Extract the [x, y] coordinate from the center of the cell holding the provided text.  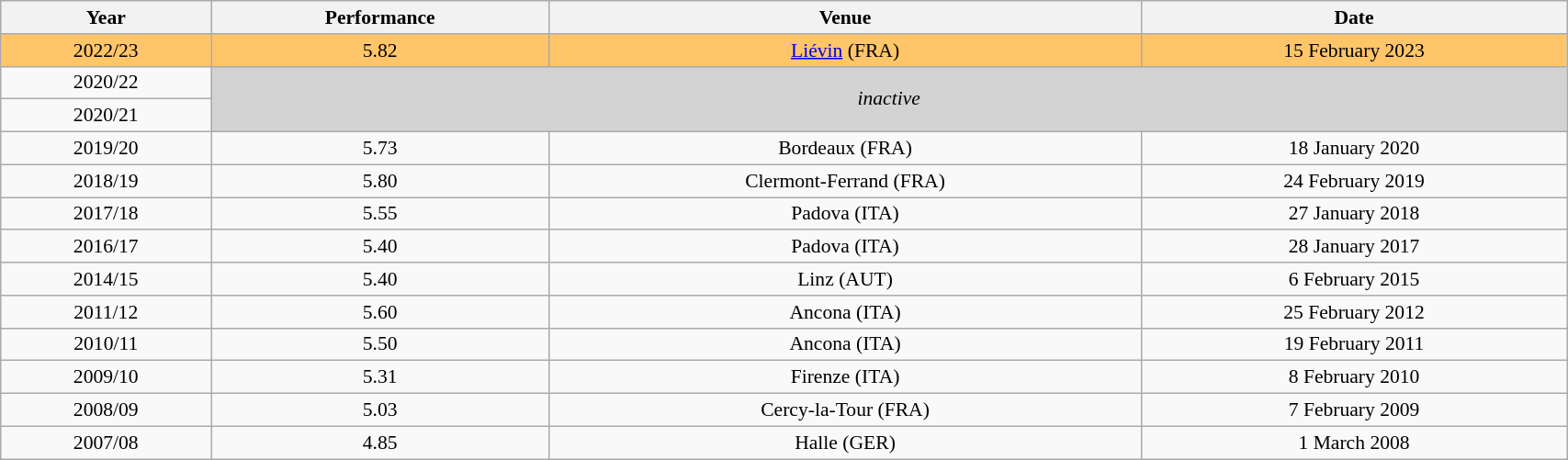
7 February 2009 [1354, 410]
Firenze (ITA) [845, 377]
2019/20 [107, 149]
Bordeaux (FRA) [845, 149]
24 February 2019 [1354, 181]
5.82 [380, 50]
Clermont-Ferrand (FRA) [845, 181]
2020/22 [107, 83]
5.60 [380, 312]
2016/17 [107, 247]
2011/12 [107, 312]
2017/18 [107, 214]
5.55 [380, 214]
2008/09 [107, 410]
15 February 2023 [1354, 50]
6 February 2015 [1354, 279]
5.80 [380, 181]
Linz (AUT) [845, 279]
19 February 2011 [1354, 344]
2014/15 [107, 279]
Halle (GER) [845, 443]
2018/19 [107, 181]
inactive [889, 99]
1 March 2008 [1354, 443]
5.03 [380, 410]
Cercy-la-Tour (FRA) [845, 410]
5.73 [380, 149]
Year [107, 17]
8 February 2010 [1354, 377]
2007/08 [107, 443]
2010/11 [107, 344]
27 January 2018 [1354, 214]
2020/21 [107, 116]
5.31 [380, 377]
2022/23 [107, 50]
Performance [380, 17]
28 January 2017 [1354, 247]
18 January 2020 [1354, 149]
25 February 2012 [1354, 312]
5.50 [380, 344]
2009/10 [107, 377]
Liévin (FRA) [845, 50]
Venue [845, 17]
Date [1354, 17]
4.85 [380, 443]
